Identify which cell holds the provided text, then report its (x, y) central coordinate. 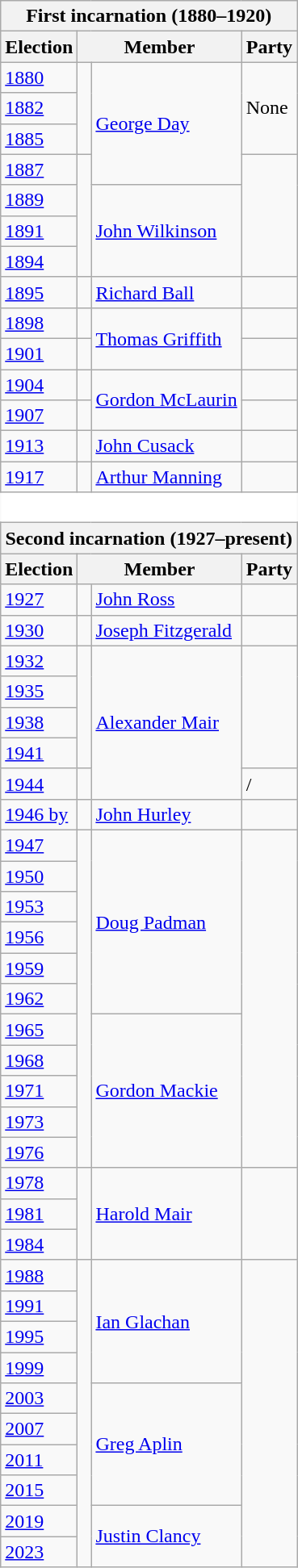
1935 (39, 692)
1895 (39, 292)
John Ross (166, 600)
1917 (39, 477)
Ian Glachan (166, 1321)
Thomas Griffith (166, 338)
2011 (39, 1460)
First incarnation (1880–1920) (149, 16)
1944 (39, 784)
Gordon McLaurin (166, 400)
1978 (39, 1183)
1938 (39, 722)
1962 (39, 999)
1959 (39, 968)
1907 (39, 416)
1956 (39, 938)
1965 (39, 1030)
1984 (39, 1244)
1999 (39, 1368)
1995 (39, 1336)
None (269, 108)
2023 (39, 1552)
Harold Mair (166, 1214)
1971 (39, 1091)
George Day (166, 123)
Doug Padman (166, 922)
Gordon Mackie (166, 1091)
1913 (39, 446)
1889 (39, 200)
1927 (39, 600)
1891 (39, 231)
Alexander Mair (166, 722)
Justin Clancy (166, 1537)
1941 (39, 753)
1887 (39, 169)
John Hurley (166, 814)
1950 (39, 876)
1988 (39, 1275)
1976 (39, 1152)
John Wilkinson (166, 231)
1898 (39, 323)
1885 (39, 139)
2015 (39, 1491)
1932 (39, 661)
2003 (39, 1399)
1947 (39, 845)
1953 (39, 907)
1894 (39, 261)
2019 (39, 1521)
Second incarnation (1927–present) (149, 538)
2007 (39, 1429)
1991 (39, 1306)
1968 (39, 1060)
Richard Ball (166, 292)
Greg Aplin (166, 1445)
Arthur Manning (166, 477)
1946 by (39, 814)
1904 (39, 385)
1901 (39, 353)
1973 (39, 1122)
1882 (39, 108)
1930 (39, 630)
1981 (39, 1214)
Joseph Fitzgerald (166, 630)
/ (269, 784)
John Cusack (166, 446)
1880 (39, 77)
